Return [x, y] of the center of cell containing provided text 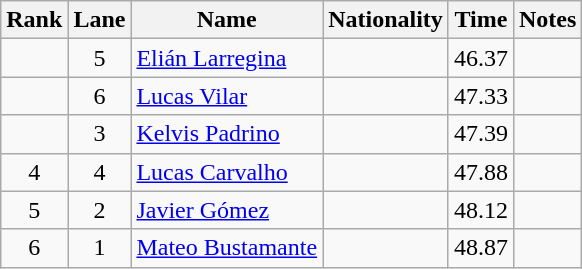
48.12 [480, 210]
46.37 [480, 58]
Javier Gómez [227, 210]
Name [227, 20]
2 [100, 210]
Lucas Carvalho [227, 172]
Kelvis Padrino [227, 134]
48.87 [480, 248]
47.39 [480, 134]
Rank [34, 20]
Lucas Vilar [227, 96]
Elián Larregina [227, 58]
47.88 [480, 172]
Nationality [386, 20]
3 [100, 134]
47.33 [480, 96]
1 [100, 248]
Time [480, 20]
Mateo Bustamante [227, 248]
Notes [547, 20]
Lane [100, 20]
